Return (X, Y) of the center of cell containing provided text 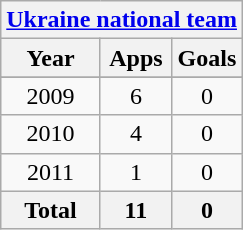
Total (51, 210)
2009 (51, 96)
Ukraine national team (122, 20)
11 (136, 210)
4 (136, 134)
6 (136, 96)
Goals (206, 58)
2011 (51, 172)
2010 (51, 134)
Apps (136, 58)
Year (51, 58)
1 (136, 172)
